Locate the cell with the specified text and output its (X, Y) center coordinate. 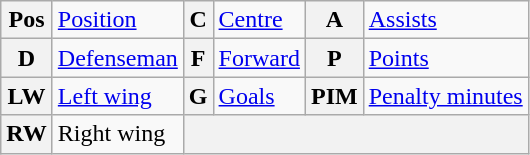
Points (446, 58)
P (334, 58)
Forward (259, 58)
Left wing (118, 96)
PIM (334, 96)
RW (27, 134)
Pos (27, 20)
Assists (446, 20)
Penalty minutes (446, 96)
D (27, 58)
LW (27, 96)
Right wing (118, 134)
Centre (259, 20)
Position (118, 20)
Defenseman (118, 58)
Goals (259, 96)
A (334, 20)
F (198, 58)
G (198, 96)
C (198, 20)
